Detect which cell encompasses the target text, then output its (X, Y) center coordinate. 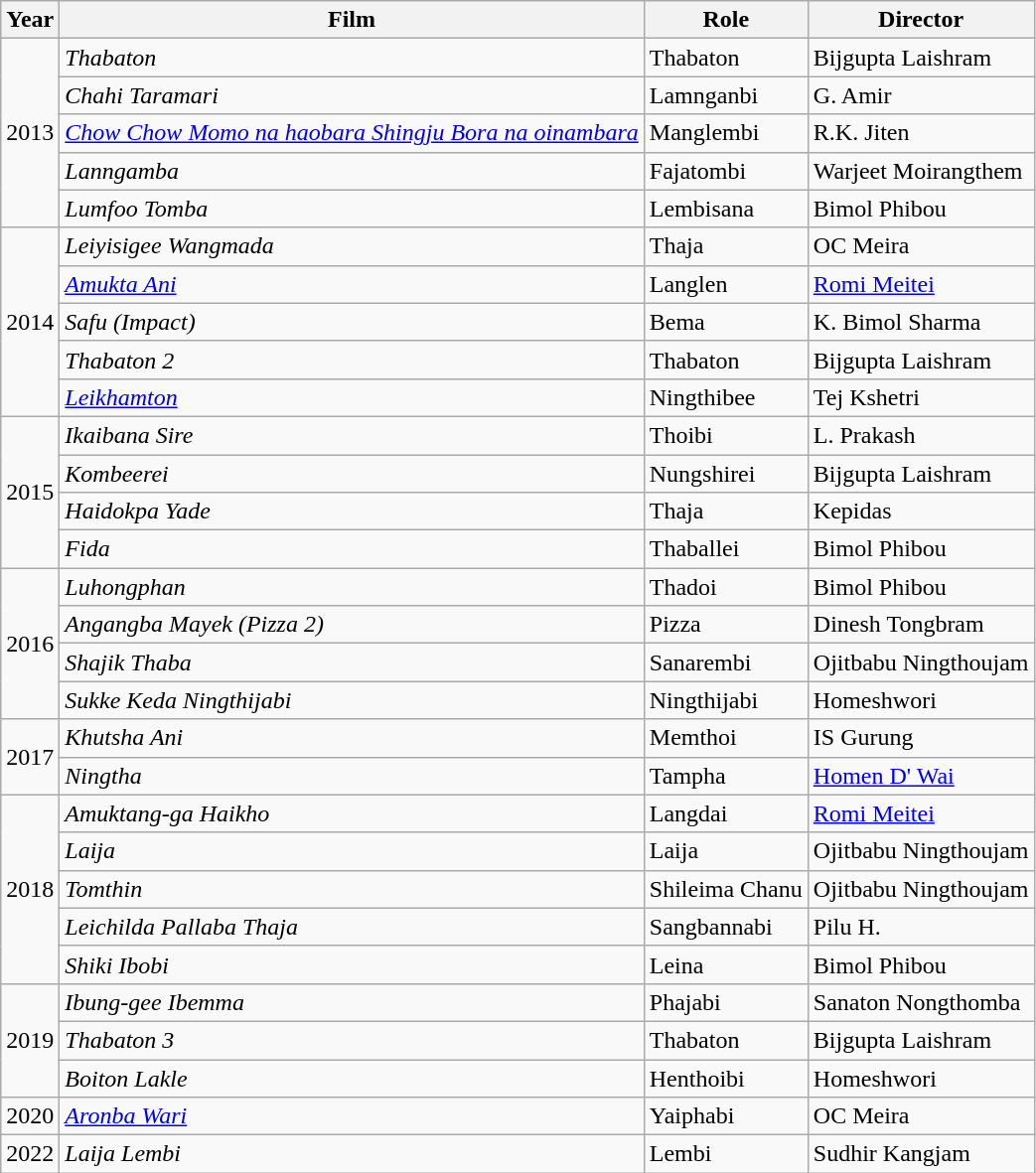
Pilu H. (921, 927)
Tomthin (352, 889)
Pizza (725, 625)
Sangbannabi (725, 927)
Kepidas (921, 512)
Aronba Wari (352, 1116)
2014 (30, 322)
Shiki Ibobi (352, 964)
Sudhir Kangjam (921, 1154)
Fajatombi (725, 171)
Haidokpa Yade (352, 512)
Lamnganbi (725, 95)
Ningthibee (725, 397)
2015 (30, 492)
Shileima Chanu (725, 889)
Ibung-gee Ibemma (352, 1002)
Laija Lembi (352, 1154)
Ikaibana Sire (352, 435)
Leiyisigee Wangmada (352, 246)
Ningthijabi (725, 700)
Henthoibi (725, 1078)
Leikhamton (352, 397)
2016 (30, 644)
Sanarembi (725, 662)
Thoibi (725, 435)
2018 (30, 889)
Lumfoo Tomba (352, 209)
2019 (30, 1040)
Thaballei (725, 549)
Dinesh Tongbram (921, 625)
2017 (30, 757)
Film (352, 20)
Role (725, 20)
Langdai (725, 813)
Amukta Ani (352, 284)
Chahi Taramari (352, 95)
Manglembi (725, 133)
Director (921, 20)
Thabaton 3 (352, 1040)
Lembisana (725, 209)
Safu (Impact) (352, 322)
IS Gurung (921, 738)
Bema (725, 322)
Angangba Mayek (Pizza 2) (352, 625)
Thadoi (725, 587)
Homen D' Wai (921, 776)
Memthoi (725, 738)
2022 (30, 1154)
Nungshirei (725, 474)
Tej Kshetri (921, 397)
Leichilda Pallaba Thaja (352, 927)
2020 (30, 1116)
Thabaton 2 (352, 360)
Leina (725, 964)
Khutsha Ani (352, 738)
Shajik Thaba (352, 662)
Lanngamba (352, 171)
Year (30, 20)
Lembi (725, 1154)
Fida (352, 549)
Chow Chow Momo na haobara Shingju Bora na oinambara (352, 133)
L. Prakash (921, 435)
G. Amir (921, 95)
Ningtha (352, 776)
Boiton Lakle (352, 1078)
2013 (30, 133)
K. Bimol Sharma (921, 322)
Kombeerei (352, 474)
Sukke Keda Ningthijabi (352, 700)
R.K. Jiten (921, 133)
Langlen (725, 284)
Sanaton Nongthomba (921, 1002)
Yaiphabi (725, 1116)
Luhongphan (352, 587)
Tampha (725, 776)
Amuktang-ga Haikho (352, 813)
Phajabi (725, 1002)
Warjeet Moirangthem (921, 171)
